Scan for the cell matching the given text and deliver its (x, y) coordinate at center. 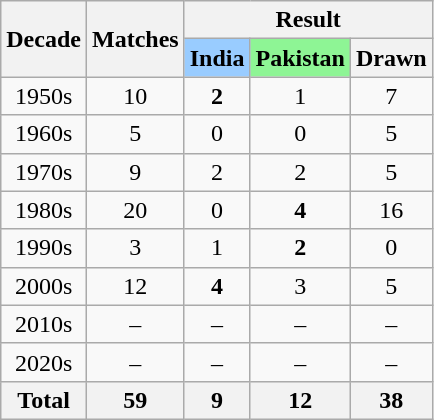
10 (135, 96)
1970s (44, 172)
Matches (135, 39)
Pakistan (300, 58)
59 (135, 400)
1960s (44, 134)
1950s (44, 96)
1990s (44, 248)
2000s (44, 286)
16 (391, 210)
Result (308, 20)
2020s (44, 362)
1980s (44, 210)
Decade (44, 39)
7 (391, 96)
20 (135, 210)
2010s (44, 324)
38 (391, 400)
Drawn (391, 58)
Total (44, 400)
India (217, 58)
